Determine the (x, y) coordinate at the center of the cell enclosing the given text.  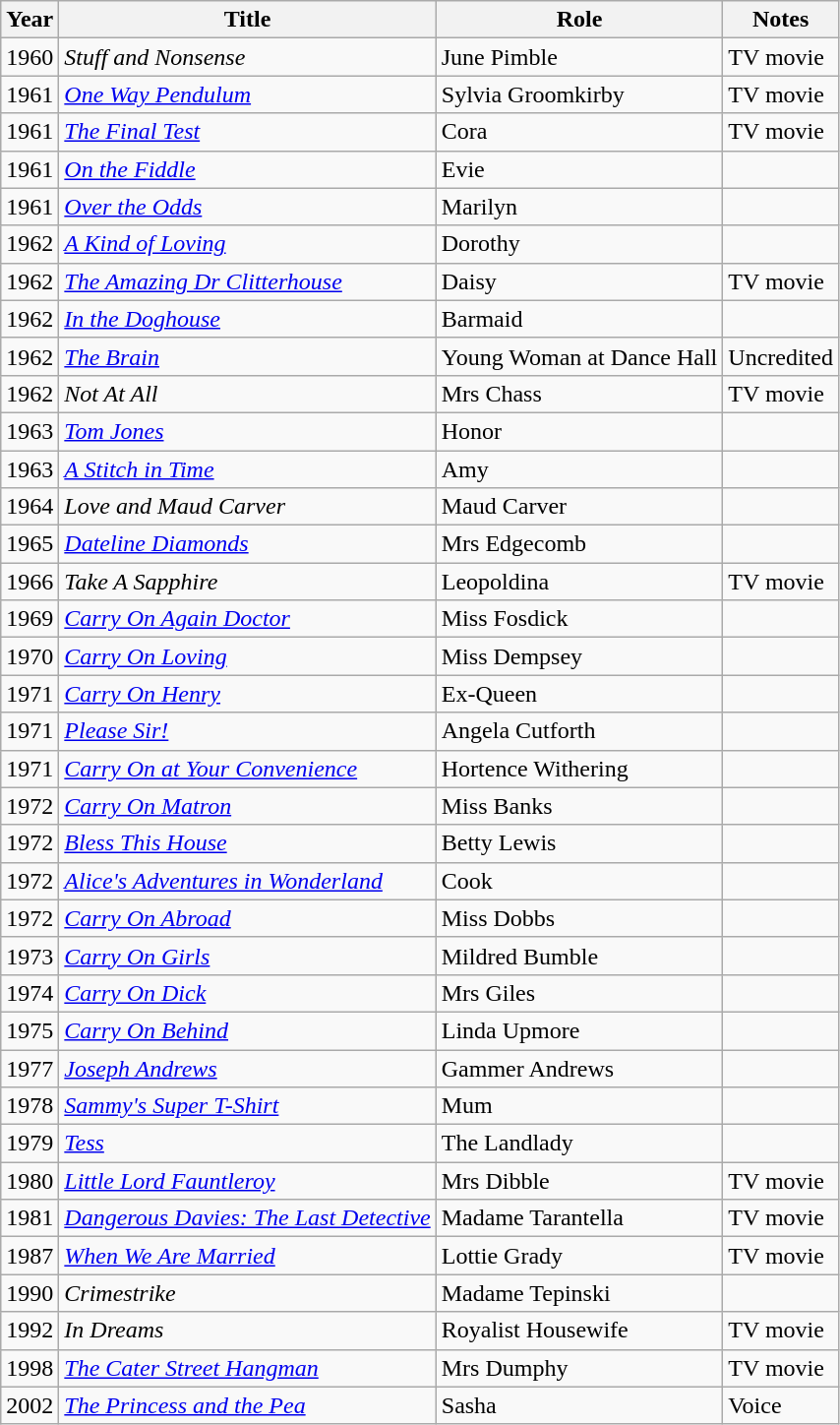
Betty Lewis (579, 843)
Mrs Edgecomb (579, 544)
1979 (30, 1144)
Miss Dobbs (579, 918)
One Way Pendulum (248, 94)
1992 (30, 1331)
Mrs Chass (579, 394)
Young Woman at Dance Hall (579, 356)
1990 (30, 1293)
Tess (248, 1144)
Alice's Adventures in Wonderland (248, 881)
Maud Carver (579, 507)
Notes (781, 20)
Love and Maud Carver (248, 507)
Not At All (248, 394)
Joseph Andrews (248, 1068)
The Princess and the Pea (248, 1405)
1975 (30, 1030)
Miss Banks (579, 806)
Crimestrike (248, 1293)
Sylvia Groomkirby (579, 94)
Little Lord Fauntleroy (248, 1181)
In Dreams (248, 1331)
Cora (579, 132)
A Kind of Loving (248, 244)
Over the Odds (248, 207)
Cook (579, 881)
Miss Dempsey (579, 656)
Dorothy (579, 244)
Sammy's Super T-Shirt (248, 1106)
1970 (30, 656)
Amy (579, 469)
Mrs Dibble (579, 1181)
In the Doghouse (248, 319)
Dangerous Davies: The Last Detective (248, 1218)
Gammer Andrews (579, 1068)
Stuff and Nonsense (248, 57)
June Pimble (579, 57)
Carry On Dick (248, 993)
1980 (30, 1181)
1960 (30, 57)
Leopoldina (579, 582)
A Stitch in Time (248, 469)
Royalist Housewife (579, 1331)
When We Are Married (248, 1256)
Mrs Giles (579, 993)
Hortence Withering (579, 769)
1977 (30, 1068)
Title (248, 20)
Tom Jones (248, 431)
Daisy (579, 281)
On the Fiddle (248, 169)
The Cater Street Hangman (248, 1368)
2002 (30, 1405)
Barmaid (579, 319)
Mrs Dumphy (579, 1368)
1981 (30, 1218)
Evie (579, 169)
1998 (30, 1368)
Carry On Henry (248, 694)
Miss Fosdick (579, 619)
The Landlady (579, 1144)
Please Sir! (248, 731)
Voice (781, 1405)
Linda Upmore (579, 1030)
Madame Tarantella (579, 1218)
Carry On Behind (248, 1030)
Carry On Girls (248, 956)
Lottie Grady (579, 1256)
1974 (30, 993)
1973 (30, 956)
Carry On Matron (248, 806)
The Amazing Dr Clitterhouse (248, 281)
Year (30, 20)
1964 (30, 507)
Take A Sapphire (248, 582)
1987 (30, 1256)
Ex-Queen (579, 694)
Bless This House (248, 843)
Uncredited (781, 356)
Carry On Abroad (248, 918)
Madame Tepinski (579, 1293)
Sasha (579, 1405)
Angela Cutforth (579, 731)
Honor (579, 431)
1965 (30, 544)
Mum (579, 1106)
1969 (30, 619)
1978 (30, 1106)
The Final Test (248, 132)
Dateline Diamonds (248, 544)
Mildred Bumble (579, 956)
Role (579, 20)
1966 (30, 582)
Carry On at Your Convenience (248, 769)
Carry On Again Doctor (248, 619)
Marilyn (579, 207)
The Brain (248, 356)
Carry On Loving (248, 656)
